Extract the (X, Y) coordinate from the center of the cell holding the provided text.  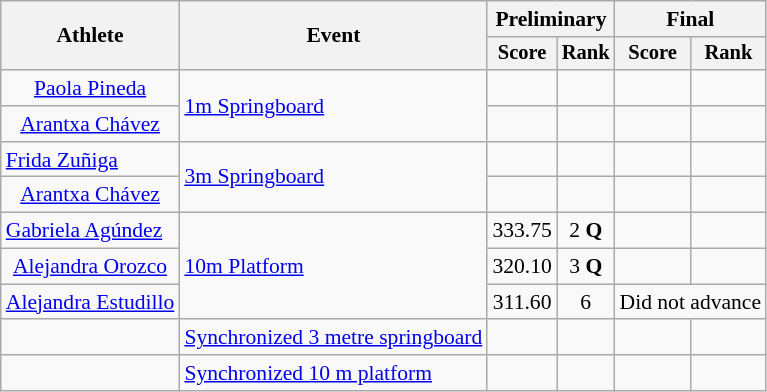
311.60 (522, 302)
3 Q (586, 267)
1m Springboard (333, 106)
Synchronized 3 metre springboard (333, 338)
Final (690, 19)
Athlete (90, 36)
Paola Pineda (90, 88)
Frida Zuñiga (90, 160)
Did not advance (690, 302)
Alejandra Orozco (90, 267)
Synchronized 10 m platform (333, 373)
Preliminary (550, 19)
333.75 (522, 231)
Alejandra Estudillo (90, 302)
10m Platform (333, 266)
320.10 (522, 267)
6 (586, 302)
Event (333, 36)
Gabriela Agúndez (90, 231)
3m Springboard (333, 178)
2 Q (586, 231)
